Search for the cell housing the specified text and yield its [x, y] center coordinate. 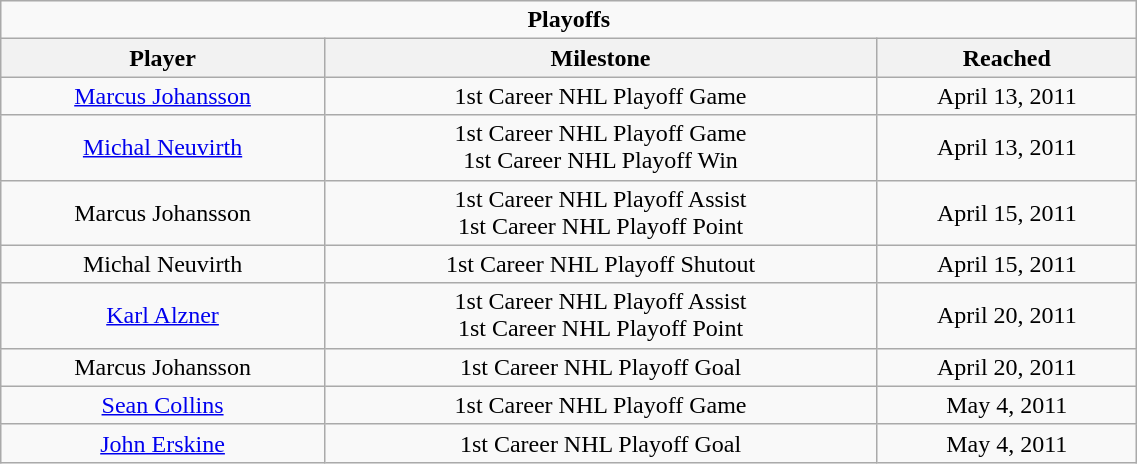
Reached [1007, 58]
1st Career NHL Playoff Game1st Career NHL Playoff Win [600, 148]
John Erskine [163, 443]
1st Career NHL Playoff Shutout [600, 264]
Karl Alzner [163, 316]
Playoffs [569, 20]
Milestone [600, 58]
Player [163, 58]
Sean Collins [163, 405]
